Determine the [x, y] coordinate at the center of the cell enclosing the given text.  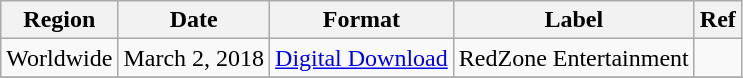
Worldwide [60, 58]
Label [574, 20]
Date [194, 20]
Region [60, 20]
Ref [718, 20]
March 2, 2018 [194, 58]
Format [362, 20]
RedZone Entertainment [574, 58]
Digital Download [362, 58]
